Search for the cell housing the specified text and yield its (x, y) center coordinate. 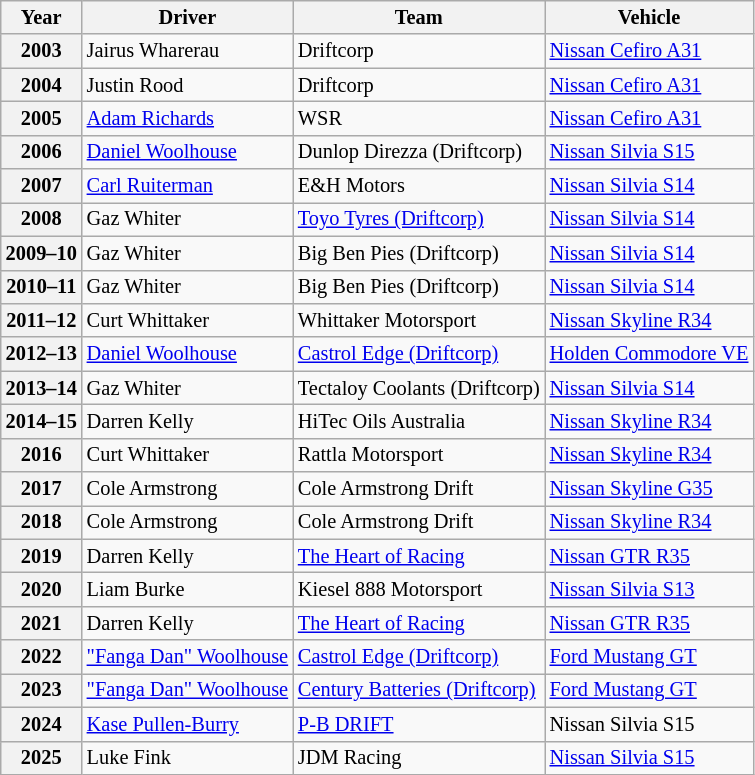
2010–11 (42, 287)
2011–12 (42, 320)
Century Batteries (Driftcorp) (419, 690)
2013–14 (42, 388)
Whittaker Motorsport (419, 320)
Team (419, 17)
2022 (42, 657)
Carl Ruiterman (188, 186)
2012–13 (42, 354)
Kiesel 888 Motorsport (419, 589)
2017 (42, 489)
Vehicle (650, 17)
2018 (42, 522)
2006 (42, 152)
Kase Pullen-Burry (188, 724)
2014–15 (42, 421)
2023 (42, 690)
Toyo Tyres (Driftcorp) (419, 219)
Adam Richards (188, 118)
Jairus Wharerau (188, 51)
HiTec Oils Australia (419, 421)
Nissan Skyline G35 (650, 489)
2025 (42, 758)
Justin Rood (188, 85)
P-B DRIFT (419, 724)
Rattla Motorsport (419, 455)
Liam Burke (188, 589)
Driver (188, 17)
Luke Fink (188, 758)
JDM Racing (419, 758)
Holden Commodore VE (650, 354)
2008 (42, 219)
Tectaloy Coolants (Driftcorp) (419, 388)
2005 (42, 118)
2021 (42, 623)
2003 (42, 51)
2007 (42, 186)
Dunlop Direzza (Driftcorp) (419, 152)
Year (42, 17)
2016 (42, 455)
WSR (419, 118)
2009–10 (42, 253)
2019 (42, 556)
E&H Motors (419, 186)
2024 (42, 724)
Nissan Silvia S13 (650, 589)
2004 (42, 85)
2020 (42, 589)
